Pinpoint the cell where the given text exists, returning its [x, y] midpoint coordinate. 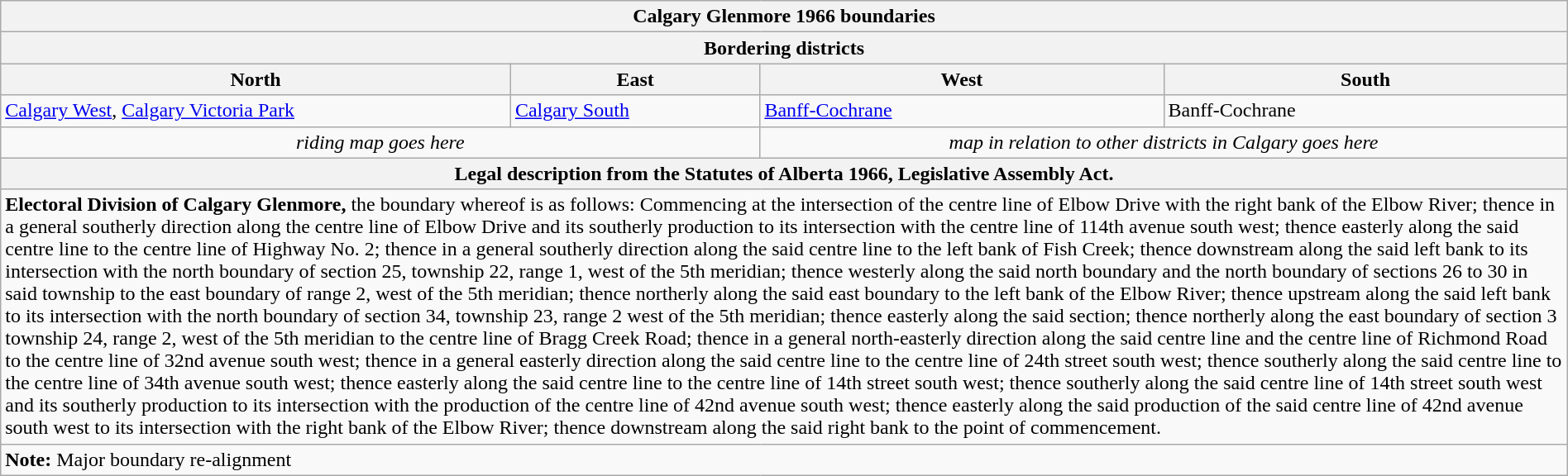
Legal description from the Statutes of Alberta 1966, Legislative Assembly Act. [784, 174]
Bordering districts [784, 48]
West [962, 79]
South [1365, 79]
Calgary West, Calgary Victoria Park [256, 111]
North [256, 79]
East [635, 79]
map in relation to other districts in Calgary goes here [1164, 142]
riding map goes here [380, 142]
Calgary Glenmore 1966 boundaries [784, 17]
Calgary South [635, 111]
Note: Major boundary re-alignment [784, 459]
